Return the (X, Y) coordinate for the center point of the cell that contains the specified text.  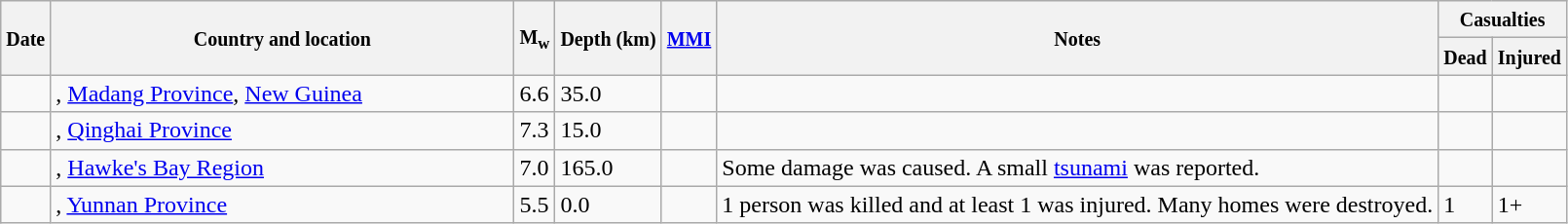
6.6 (535, 93)
, Madang Province, New Guinea (282, 93)
Casualties (1503, 19)
7.3 (535, 131)
Notes (1077, 38)
, Qinghai Province (282, 131)
Depth (km) (608, 38)
Country and location (282, 38)
15.0 (608, 131)
0.0 (608, 205)
, Yunnan Province (282, 205)
35.0 (608, 93)
, Hawke's Bay Region (282, 168)
Date (25, 38)
1+ (1529, 205)
165.0 (608, 168)
7.0 (535, 168)
MMI (690, 38)
Mw (535, 38)
1 person was killed and at least 1 was injured. Many homes were destroyed. (1077, 205)
Injured (1529, 56)
Dead (1466, 56)
5.5 (535, 205)
1 (1466, 205)
Some damage was caused. A small tsunami was reported. (1077, 168)
